Return (X, Y) of the center of cell containing provided text 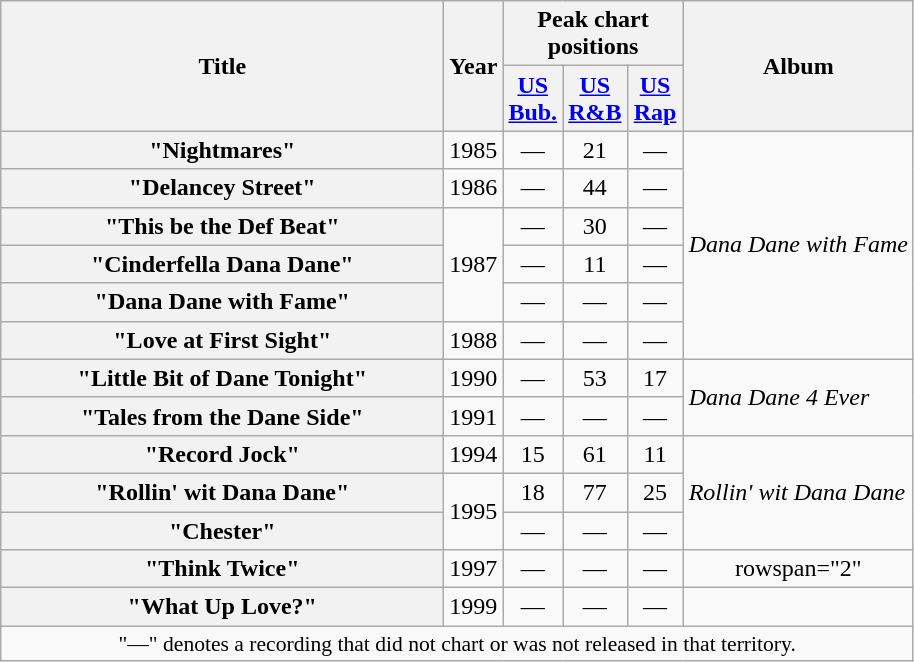
"What Up Love?" (222, 607)
Title (222, 66)
1999 (474, 607)
"Think Twice" (222, 569)
1995 (474, 511)
"Nightmares" (222, 150)
US Rap (655, 98)
15 (533, 454)
"Record Jock" (222, 454)
"Delancey Street" (222, 188)
"Cinderfella Dana Dane" (222, 264)
1985 (474, 150)
rowspan="2" (798, 569)
"Rollin' wit Dana Dane" (222, 492)
1997 (474, 569)
"This be the Def Beat" (222, 226)
21 (595, 150)
Dana Dane with Fame (798, 245)
Year (474, 66)
77 (595, 492)
61 (595, 454)
"—" denotes a recording that did not chart or was not released in that territory. (458, 644)
25 (655, 492)
30 (595, 226)
"Little Bit of Dane Tonight" (222, 378)
US R&B (595, 98)
US Bub. (533, 98)
53 (595, 378)
"Chester" (222, 531)
Dana Dane 4 Ever (798, 397)
17 (655, 378)
Peak chart positions (593, 34)
"Tales from the Dane Side" (222, 416)
Rollin' wit Dana Dane (798, 492)
1994 (474, 454)
44 (595, 188)
Album (798, 66)
1986 (474, 188)
1991 (474, 416)
"Dana Dane with Fame" (222, 302)
1987 (474, 264)
"Love at First Sight" (222, 340)
1988 (474, 340)
18 (533, 492)
1990 (474, 378)
